Pinpoint the cell where the given text exists, returning its [x, y] midpoint coordinate. 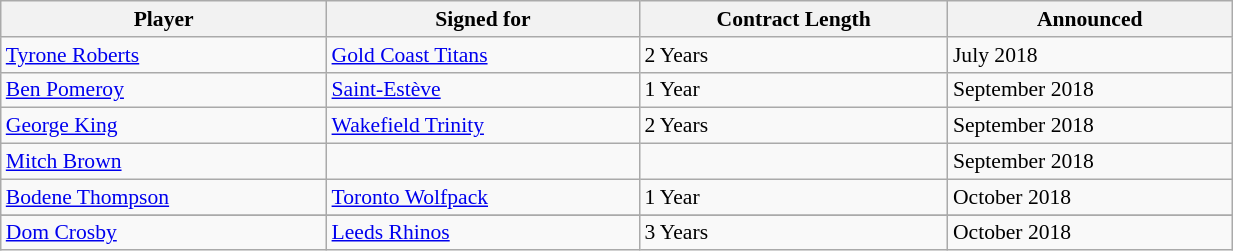
Bodene Thompson [164, 197]
Gold Coast Titans [484, 55]
July 2018 [1090, 55]
Ben Pomeroy [164, 90]
Announced [1090, 19]
Dom Crosby [164, 233]
George King [164, 126]
Contract Length [794, 19]
Player [164, 19]
3 Years [794, 233]
Mitch Brown [164, 162]
Signed for [484, 19]
Leeds Rhinos [484, 233]
Wakefield Trinity [484, 126]
Saint-Estève [484, 90]
Tyrone Roberts [164, 55]
Toronto Wolfpack [484, 197]
